For the text-containing cell, return its midpoint in (X, Y) coordinate format. 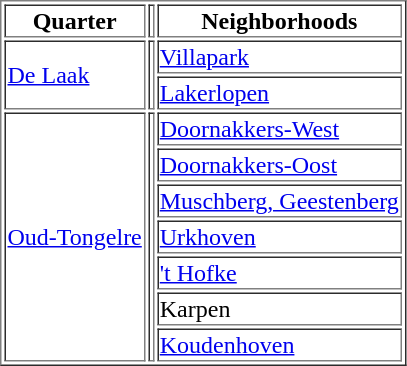
't Hofke (280, 272)
Koudenhoven (280, 344)
Neighborhoods (280, 20)
Oud-Tongelre (74, 236)
Muschberg, Geestenberg (280, 200)
Quarter (74, 20)
Karpen (280, 308)
Doornakkers-Oost (280, 164)
De Laak (74, 74)
Doornakkers-West (280, 128)
Lakerlopen (280, 92)
Villapark (280, 56)
Urkhoven (280, 236)
